Pinpoint the cell where the given text exists, returning its (x, y) midpoint coordinate. 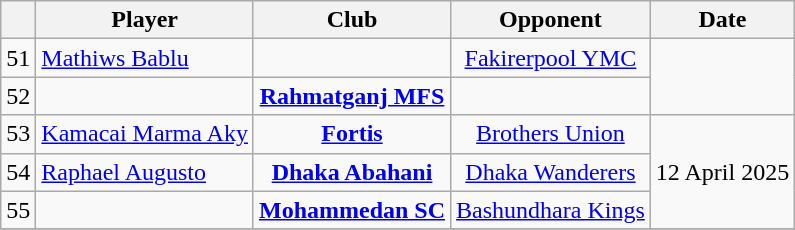
Rahmatganj MFS (352, 96)
Mathiws Bablu (145, 58)
Bashundhara Kings (551, 210)
Dhaka Wanderers (551, 172)
Raphael Augusto (145, 172)
Opponent (551, 20)
Dhaka Abahani (352, 172)
54 (18, 172)
Date (722, 20)
51 (18, 58)
52 (18, 96)
53 (18, 134)
Fortis (352, 134)
Fakirerpool YMC (551, 58)
Mohammedan SC (352, 210)
Brothers Union (551, 134)
Player (145, 20)
55 (18, 210)
Kamacai Marma Aky (145, 134)
12 April 2025 (722, 172)
Club (352, 20)
